Return [x, y] of the center of cell containing provided text 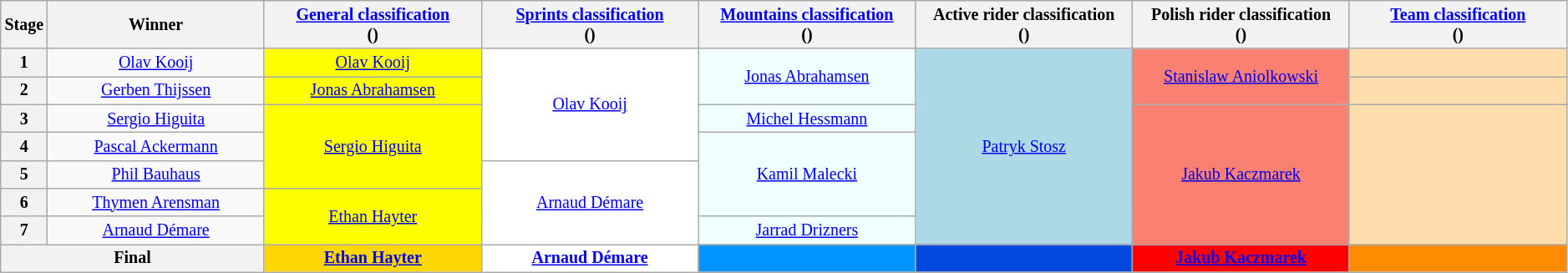
1 [24, 63]
Michel Hessmann [807, 119]
Pascal Ackermann [156, 147]
Mountains classification() [807, 25]
Thymen Arensman [156, 202]
Team classification() [1458, 25]
2 [24, 90]
Gerben Thijssen [156, 90]
6 [24, 202]
Polish rider classification() [1241, 25]
Final [133, 259]
Stage [24, 25]
5 [24, 174]
7 [24, 230]
3 [24, 119]
General classification() [373, 25]
Sprints classification() [590, 25]
Stanislaw Aniolkowski [1241, 77]
Phil Bauhaus [156, 174]
Active rider classification() [1024, 25]
Patryk Stosz [1024, 147]
Winner [156, 25]
Kamil Malecki [807, 174]
4 [24, 147]
Jarrad Drizners [807, 230]
